Locate the cell with the specified text and output its (X, Y) center coordinate. 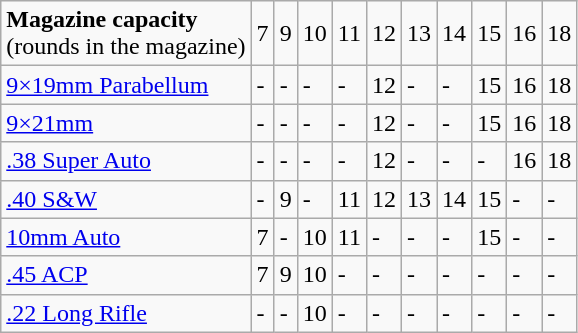
9×19mm Parabellum (126, 85)
.38 Super Auto (126, 161)
Magazine capacity(rounds in the magazine) (126, 34)
.45 ACP (126, 275)
.22 Long Rifle (126, 313)
10mm Auto (126, 237)
.40 S&W (126, 199)
9×21mm (126, 123)
